Determine the (x, y) coordinate at the center of the cell enclosing the given text.  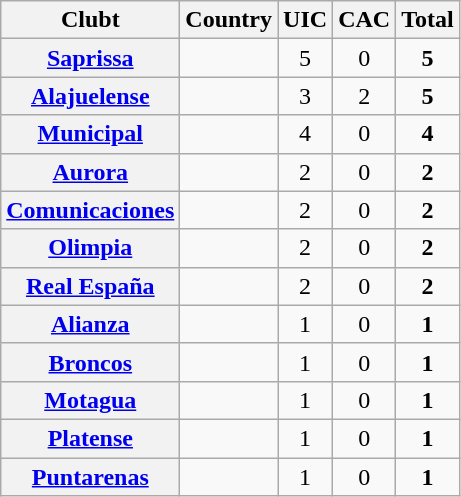
Total (428, 20)
Puntarenas (90, 477)
Olimpia (90, 248)
Country (229, 20)
Municipal (90, 134)
Motagua (90, 400)
Aurora (90, 172)
Saprissa (90, 58)
Alajuelense (90, 96)
Comunicaciones (90, 210)
3 (306, 96)
Alianza (90, 324)
UIC (306, 20)
Broncos (90, 362)
Real España (90, 286)
Platense (90, 438)
Clubt (90, 20)
CAC (364, 20)
